From the cell containing the given text, extract its center point as [X, Y] coordinate. 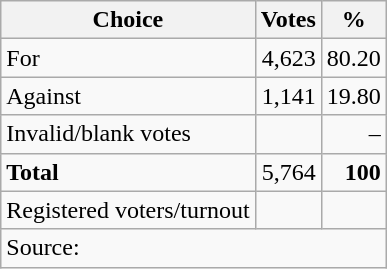
100 [354, 172]
4,623 [288, 58]
Choice [128, 20]
Registered voters/turnout [128, 210]
Total [128, 172]
19.80 [354, 96]
5,764 [288, 172]
Against [128, 96]
1,141 [288, 96]
For [128, 58]
Source: [194, 248]
Invalid/blank votes [128, 134]
Votes [288, 20]
% [354, 20]
– [354, 134]
80.20 [354, 58]
